Capture the cell that displays the provided text and extract its [x, y] central coordinate. 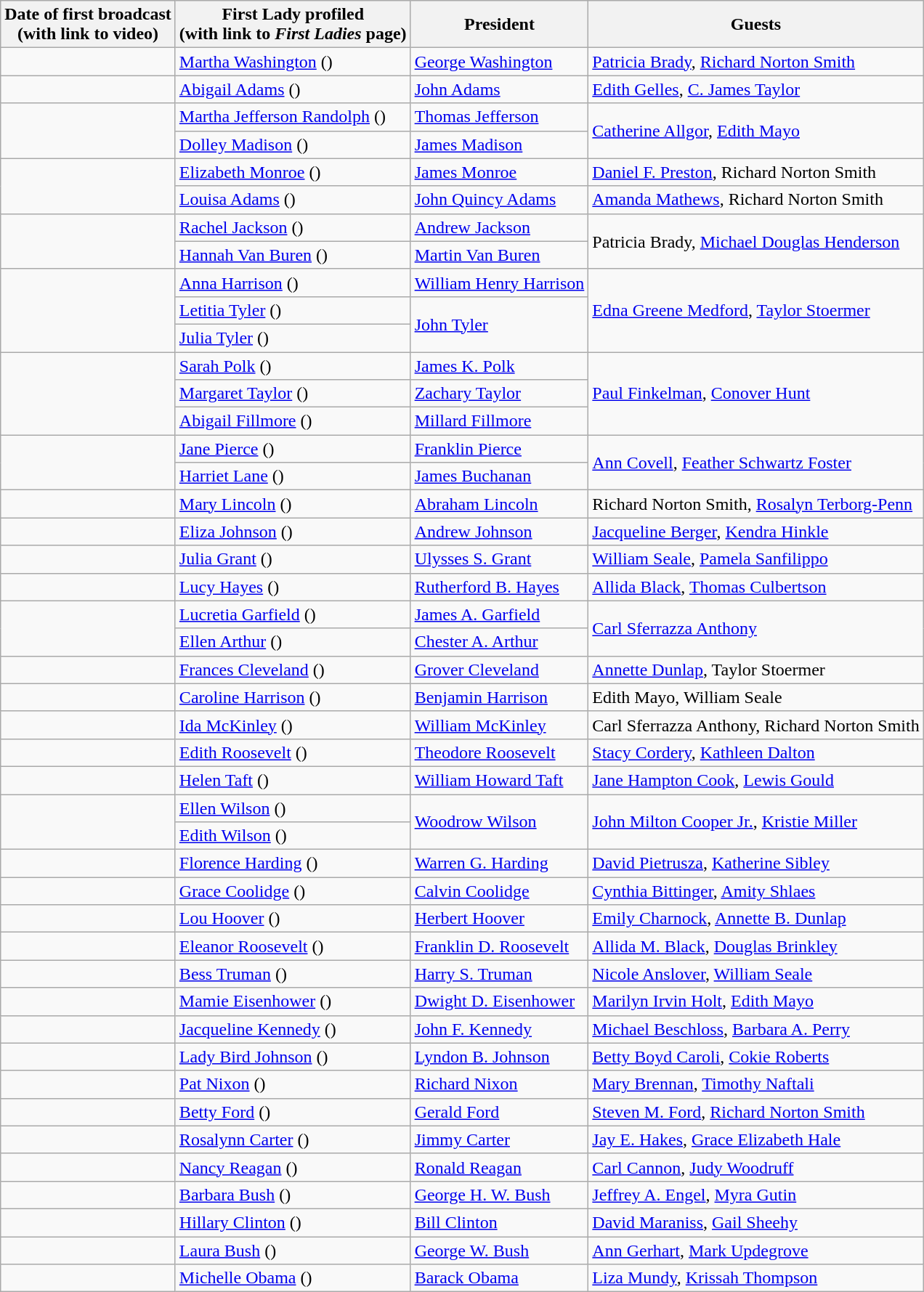
Nancy Reagan () [293, 1167]
Pat Nixon () [293, 1084]
James Monroe [500, 172]
James K. Polk [500, 365]
Ellen Arthur () [293, 642]
Grover Cleveland [500, 670]
Guests [755, 25]
Warren G. Harding [500, 864]
James A. Garfield [500, 614]
Richard Norton Smith, Rosalyn Terborg-Penn [755, 504]
Nicole Anslover, William Seale [755, 974]
Carl Sferrazza Anthony [755, 628]
Jimmy Carter [500, 1139]
Lou Hoover () [293, 919]
Sarah Polk () [293, 365]
Herbert Hoover [500, 919]
Lucy Hayes () [293, 587]
Grace Coolidge () [293, 891]
Richard Nixon [500, 1084]
William Henry Harrison [500, 283]
Betty Ford () [293, 1112]
Frances Cleveland () [293, 670]
Elizabeth Monroe () [293, 172]
Daniel F. Preston, Richard Norton Smith [755, 172]
Betty Boyd Caroli, Cokie Roberts [755, 1057]
Edna Greene Medford, Taylor Stoermer [755, 310]
Rosalynn Carter () [293, 1139]
Martha Washington () [293, 62]
John Quincy Adams [500, 200]
Hannah Van Buren () [293, 255]
Edith Roosevelt () [293, 752]
Franklin D. Roosevelt [500, 946]
Jacqueline Kennedy () [293, 1029]
Andrew Johnson [500, 532]
Julia Tyler () [293, 338]
Jeffrey A. Engel, Myra Gutin [755, 1195]
Julia Grant () [293, 559]
John Tyler [500, 324]
Edith Gelles, C. James Taylor [755, 89]
Franklin Pierce [500, 449]
Thomas Jefferson [500, 117]
Abraham Lincoln [500, 504]
George H. W. Bush [500, 1195]
George W. Bush [500, 1250]
Patricia Brady, Richard Norton Smith [755, 62]
Dolley Madison () [293, 145]
Abigail Adams () [293, 89]
Jay E. Hakes, Grace Elizabeth Hale [755, 1139]
Cynthia Bittinger, Amity Shlaes [755, 891]
Chester A. Arthur [500, 642]
Patricia Brady, Michael Douglas Henderson [755, 241]
David Pietrusza, Katherine Sibley [755, 864]
Ann Gerhart, Mark Updegrove [755, 1250]
Abigail Fillmore () [293, 421]
Bess Truman () [293, 974]
Lyndon B. Johnson [500, 1057]
Barack Obama [500, 1278]
Michelle Obama () [293, 1278]
Calvin Coolidge [500, 891]
Caroline Harrison () [293, 697]
Amanda Mathews, Richard Norton Smith [755, 200]
Zachary Taylor [500, 394]
Ida McKinley () [293, 725]
Carl Cannon, Judy Woodruff [755, 1167]
Marilyn Irvin Holt, Edith Mayo [755, 1001]
Bill Clinton [500, 1222]
Anna Harrison () [293, 283]
Florence Harding () [293, 864]
Andrew Jackson [500, 227]
Theodore Roosevelt [500, 752]
Hillary Clinton () [293, 1222]
Ronald Reagan [500, 1167]
Paul Finkelman, Conover Hunt [755, 393]
Edith Mayo, William Seale [755, 697]
Edith Wilson () [293, 836]
Benjamin Harrison [500, 697]
John Milton Cooper Jr., Kristie Miller [755, 822]
Dwight D. Eisenhower [500, 1001]
Annette Dunlap, Taylor Stoermer [755, 670]
James Buchanan [500, 476]
William Howard Taft [500, 780]
Rutherford B. Hayes [500, 587]
Date of first broadcast(with link to video) [89, 25]
Laura Bush () [293, 1250]
President [500, 25]
Lucretia Garfield () [293, 614]
First Lady profiled(with link to First Ladies page) [293, 25]
Ulysses S. Grant [500, 559]
George Washington [500, 62]
Margaret Taylor () [293, 394]
Ellen Wilson () [293, 808]
William McKinley [500, 725]
Allida M. Black, Douglas Brinkley [755, 946]
James Madison [500, 145]
Mamie Eisenhower () [293, 1001]
Martin Van Buren [500, 255]
Louisa Adams () [293, 200]
Jane Pierce () [293, 449]
Mary Brennan, Timothy Naftali [755, 1084]
Barbara Bush () [293, 1195]
Emily Charnock, Annette B. Dunlap [755, 919]
Ann Covell, Feather Schwartz Foster [755, 463]
Catherine Allgor, Edith Mayo [755, 131]
Stacy Cordery, Kathleen Dalton [755, 752]
Gerald Ford [500, 1112]
Eleanor Roosevelt () [293, 946]
Lady Bird Johnson () [293, 1057]
Rachel Jackson () [293, 227]
Millard Fillmore [500, 421]
John F. Kennedy [500, 1029]
Michael Beschloss, Barbara A. Perry [755, 1029]
David Maraniss, Gail Sheehy [755, 1222]
Liza Mundy, Krissah Thompson [755, 1278]
John Adams [500, 89]
Letitia Tyler () [293, 310]
Martha Jefferson Randolph () [293, 117]
Helen Taft () [293, 780]
Jacqueline Berger, Kendra Hinkle [755, 532]
Carl Sferrazza Anthony, Richard Norton Smith [755, 725]
Steven M. Ford, Richard Norton Smith [755, 1112]
William Seale, Pamela Sanfilippo [755, 559]
Mary Lincoln () [293, 504]
Woodrow Wilson [500, 822]
Eliza Johnson () [293, 532]
Harriet Lane () [293, 476]
Jane Hampton Cook, Lewis Gould [755, 780]
Allida Black, Thomas Culbertson [755, 587]
Harry S. Truman [500, 974]
